Determine the [x, y] coordinate at the center of the cell enclosing the given text.  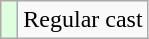
Regular cast [83, 20]
